Identify which cell holds the provided text, then report its (x, y) central coordinate. 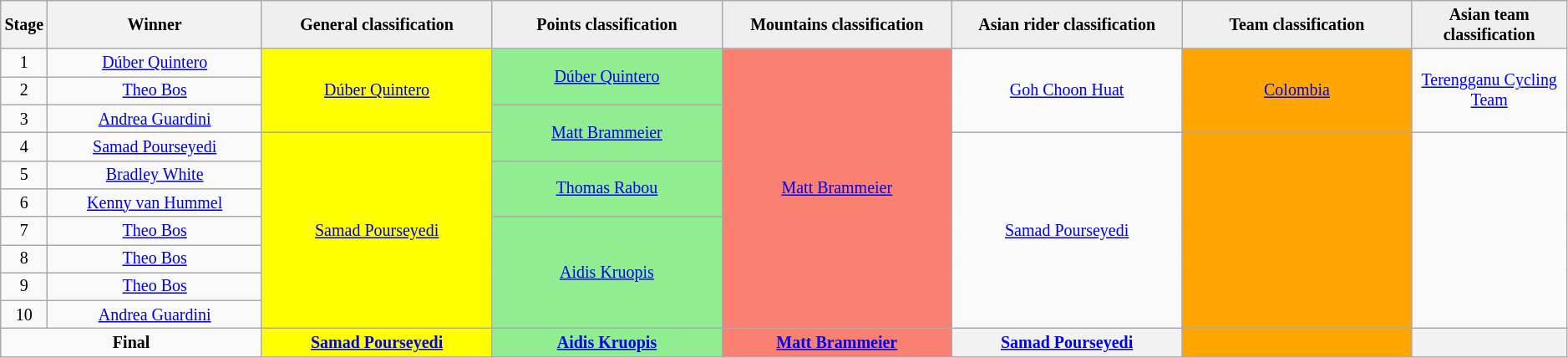
Thomas Rabou (606, 189)
Colombia (1297, 91)
5 (24, 174)
General classification (376, 25)
9 (24, 286)
Asian team classification (1489, 25)
3 (24, 119)
7 (24, 231)
Asian rider classification (1066, 25)
Bradley White (155, 174)
10 (24, 315)
Points classification (606, 25)
Final (132, 343)
Terengganu Cycling Team (1489, 91)
Mountains classification (837, 25)
Team classification (1297, 25)
Stage (24, 25)
Goh Choon Huat (1066, 91)
1 (24, 64)
Kenny van Hummel (155, 202)
8 (24, 259)
4 (24, 147)
2 (24, 90)
6 (24, 202)
Winner (155, 25)
